Detect which cell encompasses the target text, then output its (x, y) center coordinate. 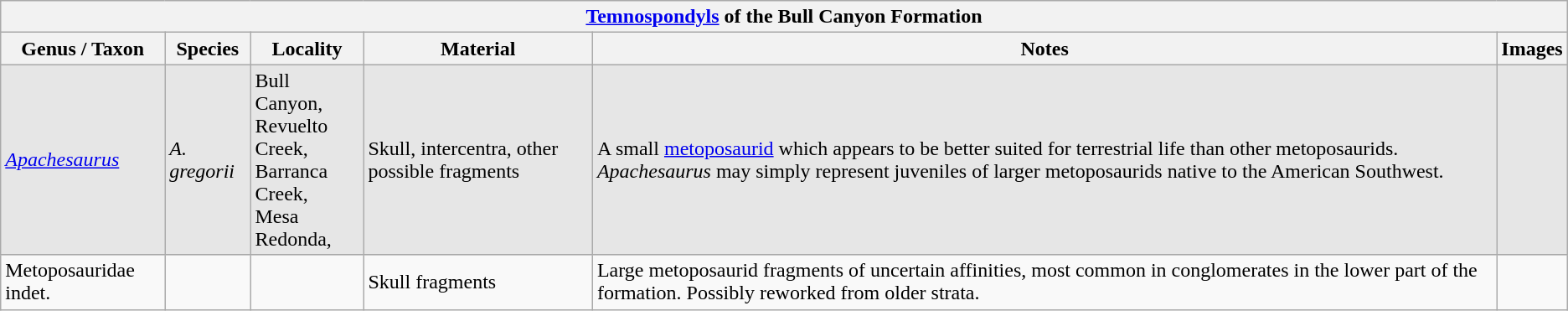
Skull fragments (477, 282)
Temnospondyls of the Bull Canyon Formation (784, 17)
Genus / Taxon (83, 49)
Notes (1044, 49)
Metoposauridae indet. (83, 282)
Bull Canyon,Revuelto Creek,Barranca Creek,Mesa Redonda, (307, 159)
Species (208, 49)
A. gregorii (208, 159)
Locality (307, 49)
Apachesaurus (83, 159)
Skull, intercentra, other possible fragments (477, 159)
Images (1532, 49)
Material (477, 49)
